Search for the cell housing the specified text and yield its (X, Y) center coordinate. 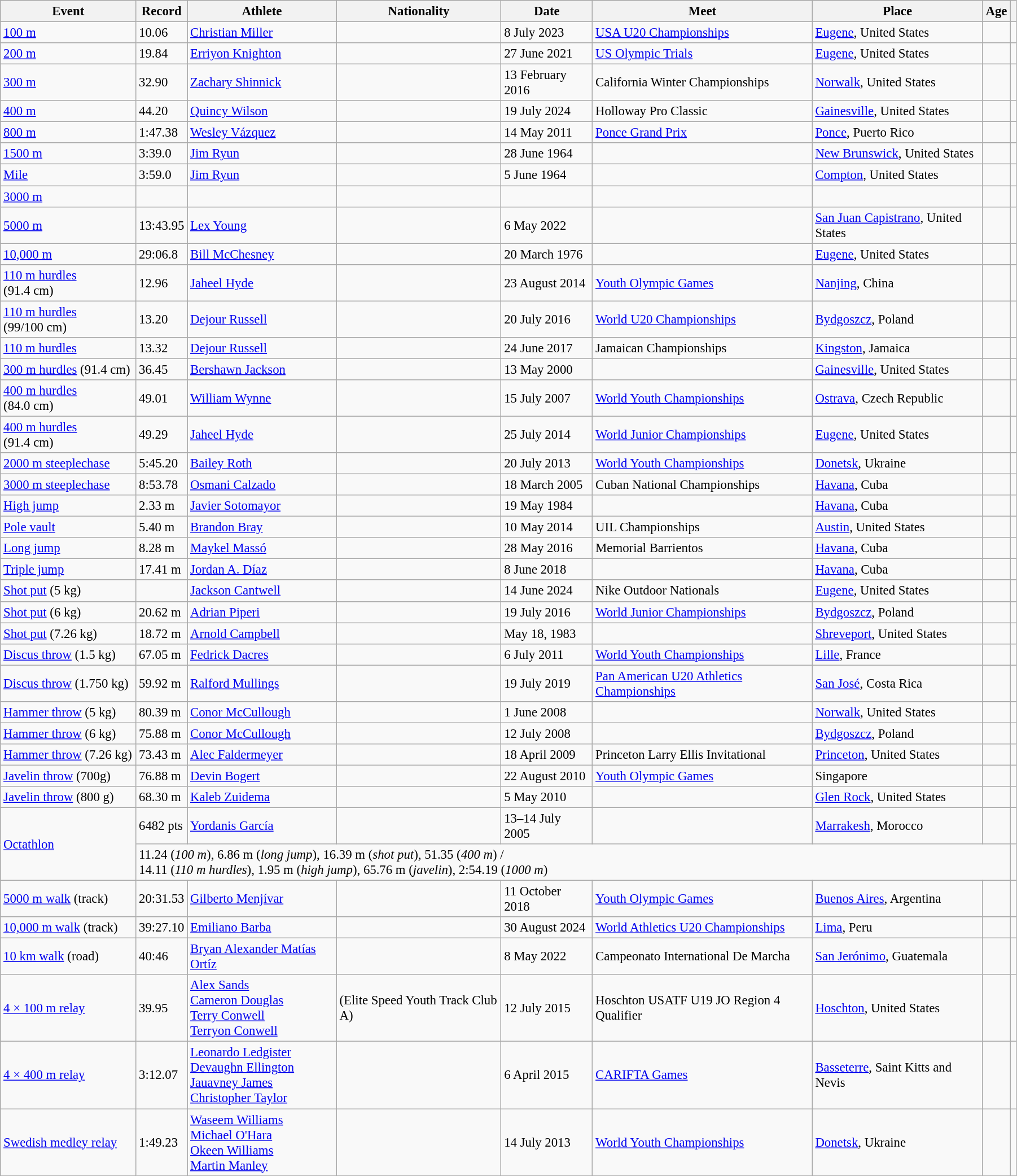
Swedish medley relay (68, 1143)
13 May 2000 (547, 369)
US Olympic Trials (702, 54)
Osmani Calzado (262, 485)
1 June 2008 (547, 712)
Date (547, 11)
Event (68, 11)
Gilberto Menjívar (262, 899)
10 May 2014 (547, 527)
19 July 2016 (547, 612)
5 June 1964 (547, 175)
5.40 m (161, 527)
Jordan A. Díaz (262, 570)
Zachary Shinnick (262, 82)
Glen Rock, United States (897, 797)
Fedrick Dacres (262, 654)
Princeton Larry Ellis Invitational (702, 755)
1500 m (68, 154)
Lille, France (897, 654)
Ponce, Puerto Rico (897, 133)
13:43.95 (161, 225)
6 May 2022 (547, 225)
39:27.10 (161, 928)
Yordanis García (262, 827)
Hammer throw (7.26 kg) (68, 755)
3000 m (68, 196)
Age (997, 11)
Meet (702, 11)
Shreveport, United States (897, 633)
800 m (68, 133)
Waseem WilliamsMichael O'HaraOkeen WilliamsMartin Manley (262, 1143)
3000 m steeplechase (68, 485)
Hoschton USATF U19 JO Region 4 Qualifier (702, 1008)
18.72 m (161, 633)
3:59.0 (161, 175)
Long jump (68, 548)
Quincy Wilson (262, 111)
Austin, United States (897, 527)
20 March 1976 (547, 254)
29:06.8 (161, 254)
23 August 2014 (547, 282)
36.45 (161, 369)
1:49.23 (161, 1143)
40:46 (161, 956)
13–14 July 2005 (547, 827)
18 March 2005 (547, 485)
32.90 (161, 82)
Jamaican Championships (702, 348)
Jackson Cantwell (262, 591)
Nanjing, China (897, 282)
14 July 2013 (547, 1143)
400 m hurdles(84.0 cm) (68, 399)
San José, Costa Rica (897, 683)
Pole vault (68, 527)
10.06 (161, 33)
12 July 2015 (547, 1008)
Adrian Piperi (262, 612)
25 July 2014 (547, 435)
High jump (68, 506)
13.20 (161, 320)
19.84 (161, 54)
110 m hurdles (68, 348)
13 February 2016 (547, 82)
Javier Sotomayor (262, 506)
11.24 (100 m), 6.86 m (long jump), 16.39 m (shot put), 51.35 (400 m) /14.11 (110 m hurdles), 1.95 m (high jump), 65.76 m (javelin), 2:54.19 (1000 m) (573, 863)
Shot put (6 kg) (68, 612)
14 May 2011 (547, 133)
Nationality (419, 11)
27 June 2021 (547, 54)
May 18, 1983 (547, 633)
100 m (68, 33)
Ralford Mullings (262, 683)
William Wynne (262, 399)
Emiliano Barba (262, 928)
400 m hurdles(91.4 cm) (68, 435)
Place (897, 11)
8 July 2023 (547, 33)
12.96 (161, 282)
10,000 m (68, 254)
3:39.0 (161, 154)
UIL Championships (702, 527)
Holloway Pro Classic (702, 111)
Wesley Vázquez (262, 133)
2000 m steeplechase (68, 464)
Javelin throw (700g) (68, 776)
Kaleb Zuidema (262, 797)
Hammer throw (5 kg) (68, 712)
Shot put (7.26 kg) (68, 633)
11 October 2018 (547, 899)
4 × 100 m relay (68, 1008)
Singapore (897, 776)
10,000 m walk (track) (68, 928)
Arnold Campbell (262, 633)
20.62 m (161, 612)
Campeonato International De Marcha (702, 956)
Shot put (5 kg) (68, 591)
Basseterre, Saint Kitts and Nevis (897, 1075)
Alec Faldermeyer (262, 755)
Bershawn Jackson (262, 369)
World Athletics U20 Championships (702, 928)
28 May 2016 (547, 548)
Lima, Peru (897, 928)
6482 pts (161, 827)
Cuban National Championships (702, 485)
5:45.20 (161, 464)
Brandon Bray (262, 527)
44.20 (161, 111)
New Brunswick, United States (897, 154)
80.39 m (161, 712)
Octathlon (68, 845)
Bailey Roth (262, 464)
15 July 2007 (547, 399)
Princeton, United States (897, 755)
8.28 m (161, 548)
Ostrava, Czech Republic (897, 399)
Christian Miller (262, 33)
CARIFTA Games (702, 1075)
Athlete (262, 11)
19 July 2024 (547, 111)
4 × 400 m relay (68, 1075)
Record (161, 11)
Leonardo LedgisterDevaughn EllingtonJauavney JamesChristopher Taylor (262, 1075)
Pan American U20 Athletics Championships (702, 683)
Kingston, Jamaica (897, 348)
(Elite Speed Youth Track Club A) (419, 1008)
Lex Young (262, 225)
14 June 2024 (547, 591)
8 June 2018 (547, 570)
Alex SandsCameron DouglasTerry ConwellTerryon Conwell (262, 1008)
20 July 2013 (547, 464)
Bill McChesney (262, 254)
22 August 2010 (547, 776)
6 April 2015 (547, 1075)
San Jerónimo, Guatemala (897, 956)
Memorial Barrientos (702, 548)
76.88 m (161, 776)
300 m hurdles (91.4 cm) (68, 369)
28 June 1964 (547, 154)
2.33 m (161, 506)
8:53.78 (161, 485)
17.41 m (161, 570)
San Juan Capistrano, United States (897, 225)
Hammer throw (6 kg) (68, 733)
Ponce Grand Prix (702, 133)
Bryan Alexander Matías Ortíz (262, 956)
5000 m walk (track) (68, 899)
75.88 m (161, 733)
49.01 (161, 399)
20 July 2016 (547, 320)
Marrakesh, Morocco (897, 827)
6 July 2011 (547, 654)
400 m (68, 111)
Devin Bogert (262, 776)
24 June 2017 (547, 348)
19 May 1984 (547, 506)
Compton, United States (897, 175)
Nike Outdoor Nationals (702, 591)
Erriyon Knighton (262, 54)
Buenos Aires, Argentina (897, 899)
Javelin throw (800 g) (68, 797)
19 July 2019 (547, 683)
59.92 m (161, 683)
20:31.53 (161, 899)
5 May 2010 (547, 797)
8 May 2022 (547, 956)
39.95 (161, 1008)
18 April 2009 (547, 755)
10 km walk (road) (68, 956)
3:12.07 (161, 1075)
13.32 (161, 348)
California Winter Championships (702, 82)
Discus throw (1.5 kg) (68, 654)
73.43 m (161, 755)
49.29 (161, 435)
110 m hurdles (99/100 cm) (68, 320)
Mile (68, 175)
68.30 m (161, 797)
5000 m (68, 225)
Discus throw (1.750 kg) (68, 683)
200 m (68, 54)
300 m (68, 82)
Maykel Massó (262, 548)
30 August 2024 (547, 928)
Triple jump (68, 570)
Hoschton, United States (897, 1008)
110 m hurdles(91.4 cm) (68, 282)
World U20 Championships (702, 320)
67.05 m (161, 654)
1:47.38 (161, 133)
12 July 2008 (547, 733)
USA U20 Championships (702, 33)
